Return the (X, Y) coordinate for the center point of the cell that contains the specified text.  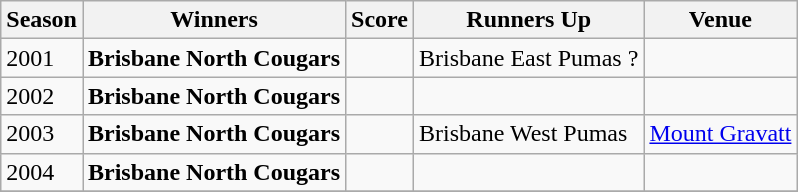
Venue (720, 20)
2003 (42, 134)
2004 (42, 172)
Season (42, 20)
Brisbane West Pumas (529, 134)
Score (380, 20)
Mount Gravatt (720, 134)
Runners Up (529, 20)
2001 (42, 58)
Brisbane East Pumas ? (529, 58)
2002 (42, 96)
Winners (214, 20)
